Return the [x, y] coordinate for the center point of the cell that contains the specified text.  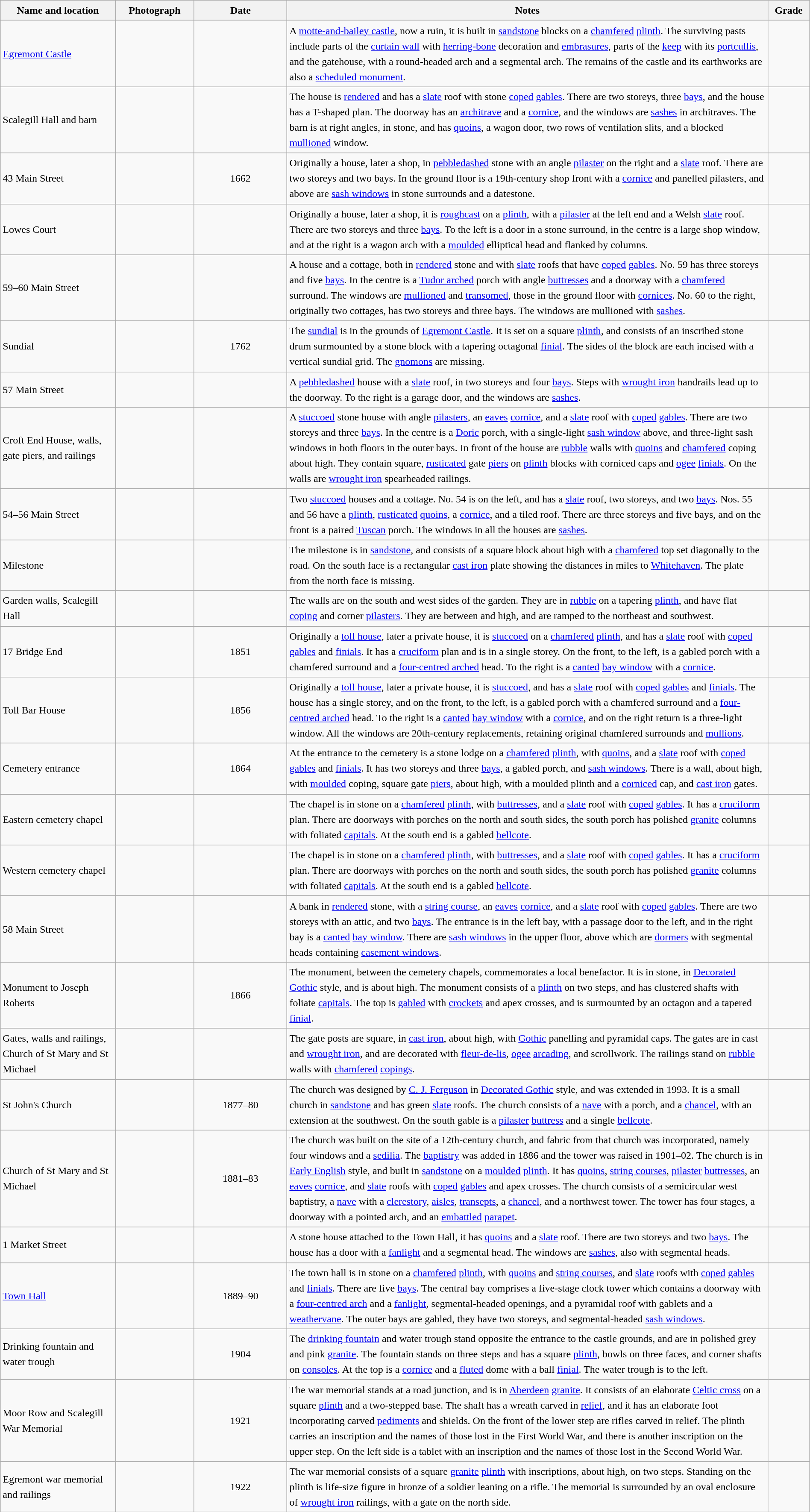
Moor Row and Scalegill War Memorial [58, 1420]
Cemetery entrance [58, 769]
Photograph [155, 10]
54–56 Main Street [58, 514]
Date [241, 10]
17 Bridge End [58, 652]
Egremont war memorial and railings [58, 1487]
Drinking fountain and water trough [58, 1354]
St John's Church [58, 1105]
Name and location [58, 10]
1762 [241, 346]
Gates, walls and railings,Church of St Mary and St Michael [58, 1054]
Sundial [58, 346]
1851 [241, 652]
Egremont Castle [58, 54]
Grade [789, 10]
Toll Bar House [58, 710]
Lowes Court [58, 229]
Croft End House, walls, gate piers, and railings [58, 448]
1921 [241, 1420]
57 Main Street [58, 390]
1864 [241, 769]
58 Main Street [58, 929]
1662 [241, 179]
1866 [241, 995]
1881–83 [241, 1178]
1856 [241, 710]
Church of St Mary and St Michael [58, 1178]
Milestone [58, 565]
1 Market Street [58, 1245]
1877–80 [241, 1105]
Western cemetery chapel [58, 871]
Eastern cemetery chapel [58, 819]
1904 [241, 1354]
59–60 Main Street [58, 288]
Notes [527, 10]
Town Hall [58, 1295]
Garden walls, Scalegill Hall [58, 608]
43 Main Street [58, 179]
Monument to Joseph Roberts [58, 995]
1889–90 [241, 1295]
Scalegill Hall and barn [58, 120]
1922 [241, 1487]
